Pinpoint the cell where the given text exists, returning its (x, y) midpoint coordinate. 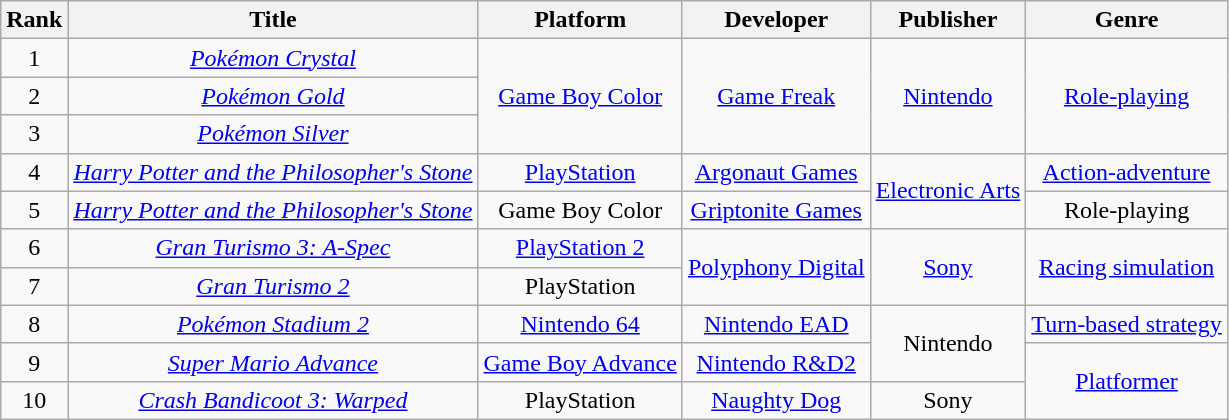
Electronic Arts (948, 191)
Argonaut Games (776, 172)
Nintendo EAD (776, 324)
Game Freak (776, 96)
7 (34, 286)
Pokémon Crystal (273, 58)
PlayStation 2 (580, 248)
Platformer (1126, 381)
Griptonite Games (776, 210)
Developer (776, 20)
8 (34, 324)
Naughty Dog (776, 400)
Polyphony Digital (776, 267)
Genre (1126, 20)
Title (273, 20)
5 (34, 210)
Publisher (948, 20)
9 (34, 362)
Gran Turismo 2 (273, 286)
Rank (34, 20)
Game Boy Advance (580, 362)
4 (34, 172)
Gran Turismo 3: A-Spec (273, 248)
Nintendo R&D2 (776, 362)
Platform (580, 20)
Pokémon Silver (273, 134)
Nintendo 64 (580, 324)
Pokémon Stadium 2 (273, 324)
Crash Bandicoot 3: Warped (273, 400)
3 (34, 134)
Pokémon Gold (273, 96)
2 (34, 96)
10 (34, 400)
Turn-based strategy (1126, 324)
Super Mario Advance (273, 362)
Action-adventure (1126, 172)
Racing simulation (1126, 267)
6 (34, 248)
1 (34, 58)
